For the text-containing cell, return its midpoint in (x, y) coordinate format. 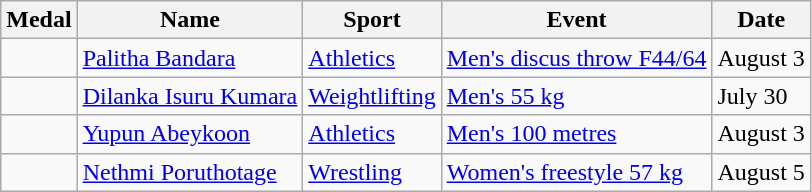
August 5 (761, 172)
Event (576, 20)
Men's 55 kg (576, 96)
Medal (39, 20)
Nethmi Poruthotage (190, 172)
Name (190, 20)
Dilanka Isuru Kumara (190, 96)
Yupun Abeykoon (190, 134)
Men's discus throw F44/64 (576, 58)
Weightlifting (372, 96)
Sport (372, 20)
July 30 (761, 96)
Palitha Bandara (190, 58)
Wrestling (372, 172)
Men's 100 metres (576, 134)
Women's freestyle 57 kg (576, 172)
Date (761, 20)
